Determine the [x, y] coordinate at the center of the cell enclosing the given text.  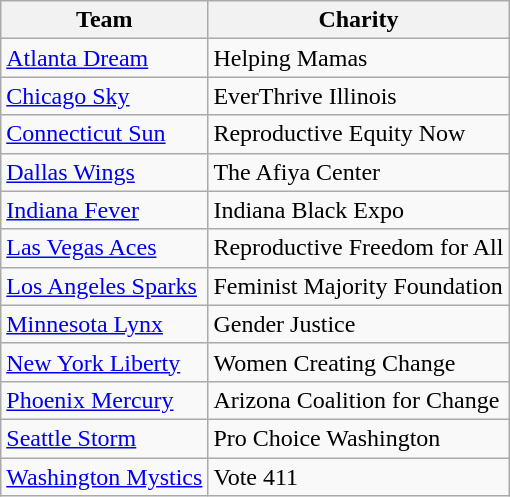
EverThrive Illinois [358, 96]
Gender Justice [358, 324]
Minnesota Lynx [104, 324]
Dallas Wings [104, 172]
Las Vegas Aces [104, 248]
Los Angeles Sparks [104, 286]
Vote 411 [358, 477]
Reproductive Equity Now [358, 134]
Charity [358, 20]
Team [104, 20]
Indiana Black Expo [358, 210]
Indiana Fever [104, 210]
The Afiya Center [358, 172]
Connecticut Sun [104, 134]
Pro Choice Washington [358, 438]
Women Creating Change [358, 362]
Washington Mystics [104, 477]
Seattle Storm [104, 438]
Atlanta Dream [104, 58]
Helping Mamas [358, 58]
Arizona Coalition for Change [358, 400]
Chicago Sky [104, 96]
Feminist Majority Foundation [358, 286]
Reproductive Freedom for All [358, 248]
Phoenix Mercury [104, 400]
New York Liberty [104, 362]
